From the cell containing the given text, extract its center point as [x, y] coordinate. 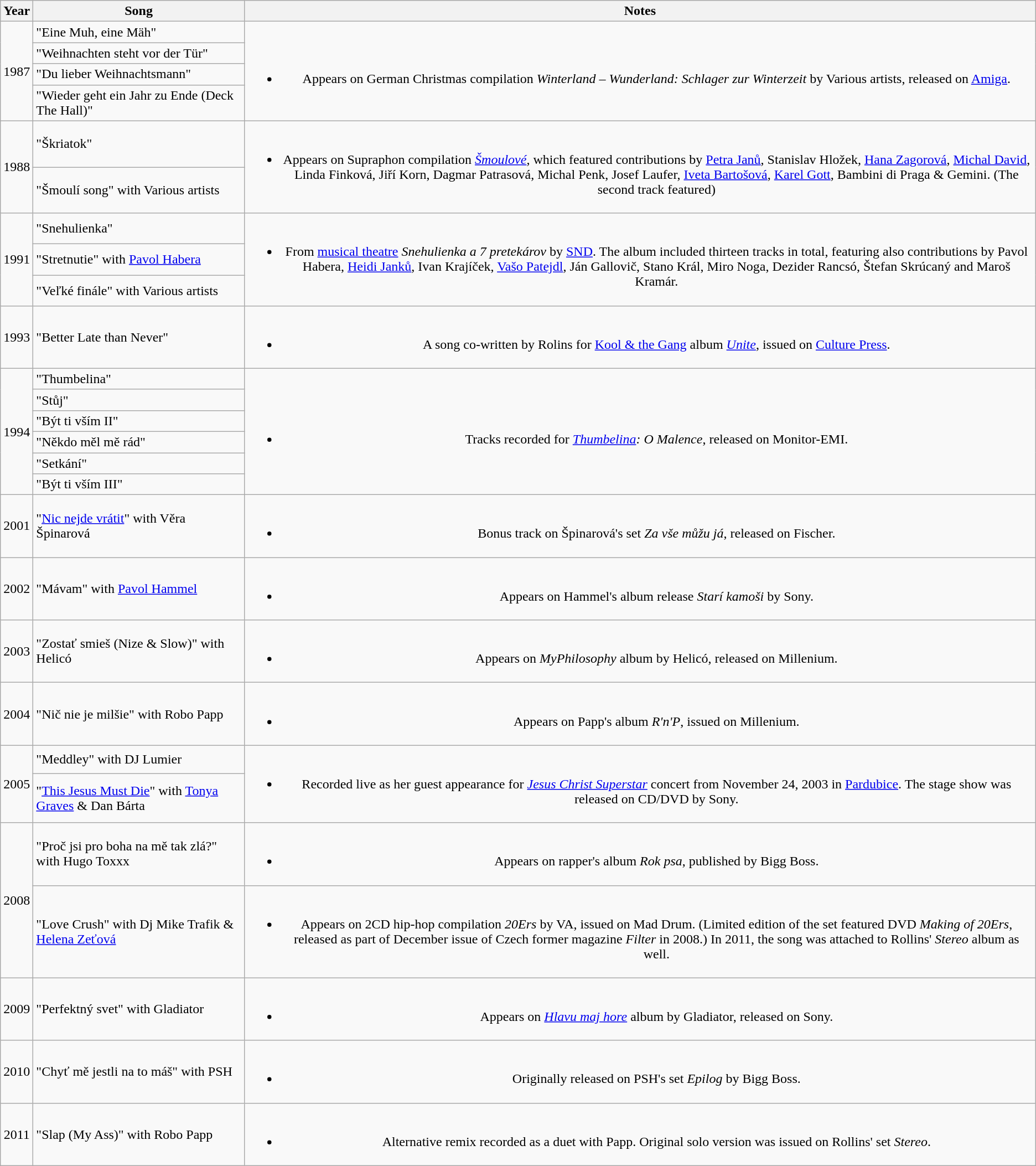
"Nic nejde vrátit" with Věra Špinarová [139, 526]
Year [17, 11]
"Šmoulí song" with Various artists [139, 190]
1993 [17, 337]
Appears on Papp's album R'n'P, issued on Millenium. [640, 714]
"Někdo měl mě rád" [139, 442]
Appears on Hammel's album release Starí kamoši by Sony. [640, 589]
"Better Late than Never" [139, 337]
"Setkání" [139, 463]
Bonus track on Špinarová's set Za vše můžu já, released on Fischer. [640, 526]
"Proč jsi pro boha na mě tak zlá?" with Hugo Toxxx [139, 854]
"Zostať smieš (Nize & Slow)" with Helicó [139, 651]
"Meddley" with DJ Lumier [139, 760]
Originally released on PSH's set Epilog by Bigg Boss. [640, 1072]
Appears on German Christmas compilation Winterland – Wunderland: Schlager zur Winterzeit by Various artists, released on Amiga. [640, 71]
2011 [17, 1134]
"This Jesus Must Die" with Tonya Graves & Dan Bárta [139, 798]
"Thumbelina" [139, 379]
1987 [17, 71]
2002 [17, 589]
"Mávam" with Pavol Hammel [139, 589]
"Slap (My Ass)" with Robo Papp [139, 1134]
2005 [17, 784]
A song co-written by Rolins for Kool & the Gang album Unite, issued on Culture Press. [640, 337]
"Být ti vším III" [139, 484]
"Snehulienka" [139, 229]
2003 [17, 651]
2008 [17, 900]
1988 [17, 167]
"Eine Muh, eine Mäh" [139, 32]
"Nič nie je milšie" with Robo Papp [139, 714]
"Stretnutie" with Pavol Habera [139, 260]
Appears on rapper's album Rok psa, published by Bigg Boss. [640, 854]
Alternative remix recorded as a duet with Papp. Original solo version was issued on Rollins' set Stereo. [640, 1134]
"Stůj" [139, 400]
"Wieder geht ein Jahr zu Ende (Deck The Hall)" [139, 103]
Song [139, 11]
2001 [17, 526]
Appears on Hlavu maj hore album by Gladiator, released on Sony. [640, 1009]
"Být ti vším II" [139, 421]
2004 [17, 714]
2009 [17, 1009]
"Veľké finále" with Various artists [139, 290]
"Du lieber Weihnachtsmann" [139, 74]
2010 [17, 1072]
"Weihnachten steht vor der Tür" [139, 53]
Appears on MyPhilosophy album by Helicó, released on Millenium. [640, 651]
1991 [17, 259]
1994 [17, 431]
"Chyť mě jestli na to máš" with PSH [139, 1072]
Tracks recorded for Thumbelina: O Malence, released on Monitor-EMI. [640, 431]
Notes [640, 11]
"Perfektný svet" with Gladiator [139, 1009]
"Škriatok" [139, 144]
"Love Crush" with Dj Mike Trafik & Helena Zeťová [139, 931]
